Output the (x, y) coordinate of the center of the cell containing the given text.  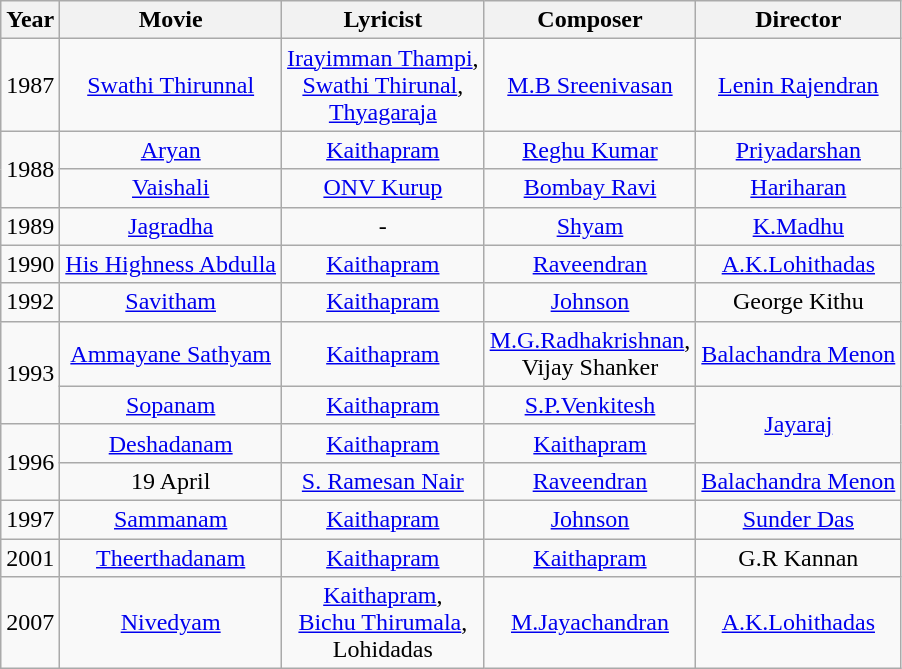
1992 (30, 302)
Jayaraj (798, 424)
Priyadarshan (798, 150)
19 April (171, 481)
His Highness Abdulla (171, 264)
Sunder Das (798, 519)
1987 (30, 85)
Savitham (171, 302)
Theerthadanam (171, 557)
Ammayane Sathyam (171, 354)
Composer (590, 20)
2001 (30, 557)
M.G.Radhakrishnan,Vijay Shanker (590, 354)
1993 (30, 372)
1989 (30, 226)
Year (30, 20)
Lyricist (384, 20)
Vaishali (171, 188)
Sopanam (171, 405)
Kaithapram,Bichu Thirumala,Lohidadas (384, 623)
Director (798, 20)
George Kithu (798, 302)
K.Madhu (798, 226)
Hariharan (798, 188)
S.P.Venkitesh (590, 405)
Shyam (590, 226)
ONV Kurup (384, 188)
1990 (30, 264)
Bombay Ravi (590, 188)
M.Jayachandran (590, 623)
2007 (30, 623)
Lenin Rajendran (798, 85)
Sammanam (171, 519)
Nivedyam (171, 623)
Movie (171, 20)
Swathi Thirunnal (171, 85)
Aryan (171, 150)
S. Ramesan Nair (384, 481)
Irayimman Thampi,Swathi Thirunal,Thyagaraja (384, 85)
Deshadanam (171, 443)
Reghu Kumar (590, 150)
1996 (30, 462)
- (384, 226)
Jagradha (171, 226)
M.B Sreenivasan (590, 85)
1988 (30, 169)
1997 (30, 519)
G.R Kannan (798, 557)
